Return the (x, y) coordinate for the center point of the cell that contains the specified text.  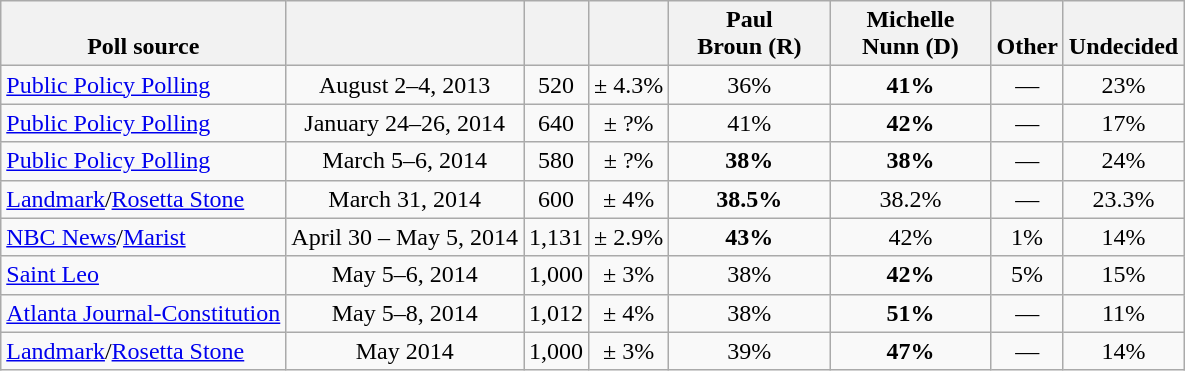
May 5–6, 2014 (405, 275)
43% (750, 237)
36% (750, 85)
38.2% (910, 199)
1,131 (556, 237)
39% (750, 351)
PaulBroun (R) (750, 34)
NBC News/Marist (144, 237)
Atlanta Journal-Constitution (144, 313)
520 (556, 85)
23.3% (1123, 199)
August 2–4, 2013 (405, 85)
24% (1123, 161)
Poll source (144, 34)
47% (910, 351)
580 (556, 161)
11% (1123, 313)
1% (1027, 237)
17% (1123, 123)
640 (556, 123)
Saint Leo (144, 275)
51% (910, 313)
± 2.9% (629, 237)
MichelleNunn (D) (910, 34)
April 30 – May 5, 2014 (405, 237)
1,012 (556, 313)
23% (1123, 85)
January 24–26, 2014 (405, 123)
600 (556, 199)
38.5% (750, 199)
5% (1027, 275)
Other (1027, 34)
15% (1123, 275)
March 31, 2014 (405, 199)
May 5–8, 2014 (405, 313)
May 2014 (405, 351)
March 5–6, 2014 (405, 161)
Undecided (1123, 34)
± 4.3% (629, 85)
